Search for the cell housing the specified text and yield its (X, Y) center coordinate. 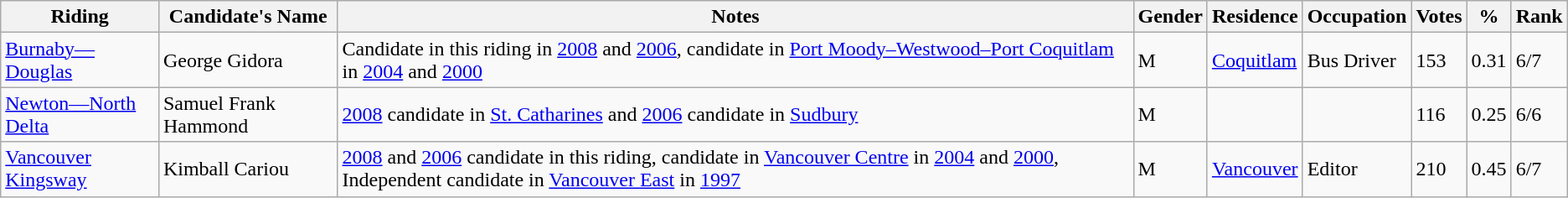
Burnaby—Douglas (80, 60)
116 (1439, 114)
Gender (1170, 17)
Votes (1439, 17)
Notes (735, 17)
153 (1439, 60)
% (1489, 17)
0.25 (1489, 114)
Candidate in this riding in 2008 and 2006, candidate in Port Moody–Westwood–Port Coquitlam in 2004 and 2000 (735, 60)
Occupation (1357, 17)
Bus Driver (1357, 60)
Samuel Frank Hammond (248, 114)
Newton—North Delta (80, 114)
210 (1439, 169)
Coquitlam (1255, 60)
2008 candidate in St. Catharines and 2006 candidate in Sudbury (735, 114)
Residence (1255, 17)
Riding (80, 17)
0.45 (1489, 169)
2008 and 2006 candidate in this riding, candidate in Vancouver Centre in 2004 and 2000, Independent candidate in Vancouver East in 1997 (735, 169)
Candidate's Name (248, 17)
George Gidora (248, 60)
Kimball Cariou (248, 169)
Vancouver Kingsway (80, 169)
6/6 (1540, 114)
Vancouver (1255, 169)
Editor (1357, 169)
Rank (1540, 17)
0.31 (1489, 60)
